Return [x, y] of the center of cell containing provided text 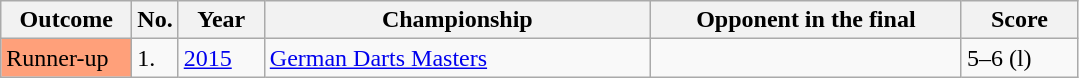
Opponent in the final [806, 20]
Runner-up [66, 58]
5–6 (l) [1019, 58]
Outcome [66, 20]
Score [1019, 20]
Championship [457, 20]
German Darts Masters [457, 58]
1. [155, 58]
2015 [221, 58]
Year [221, 20]
No. [155, 20]
